Detect which cell encompasses the target text, then output its [x, y] center coordinate. 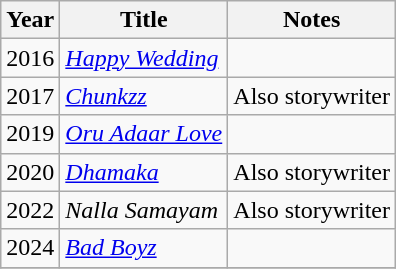
2024 [30, 248]
2022 [30, 210]
Chunkzz [144, 96]
Nalla Samayam [144, 210]
Happy Wedding [144, 58]
Bad Boyz [144, 248]
Year [30, 20]
Notes [312, 20]
2017 [30, 96]
Oru Adaar Love [144, 134]
2020 [30, 172]
2019 [30, 134]
Dhamaka [144, 172]
Title [144, 20]
2016 [30, 58]
